Locate the cell with the specified text and output its [x, y] center coordinate. 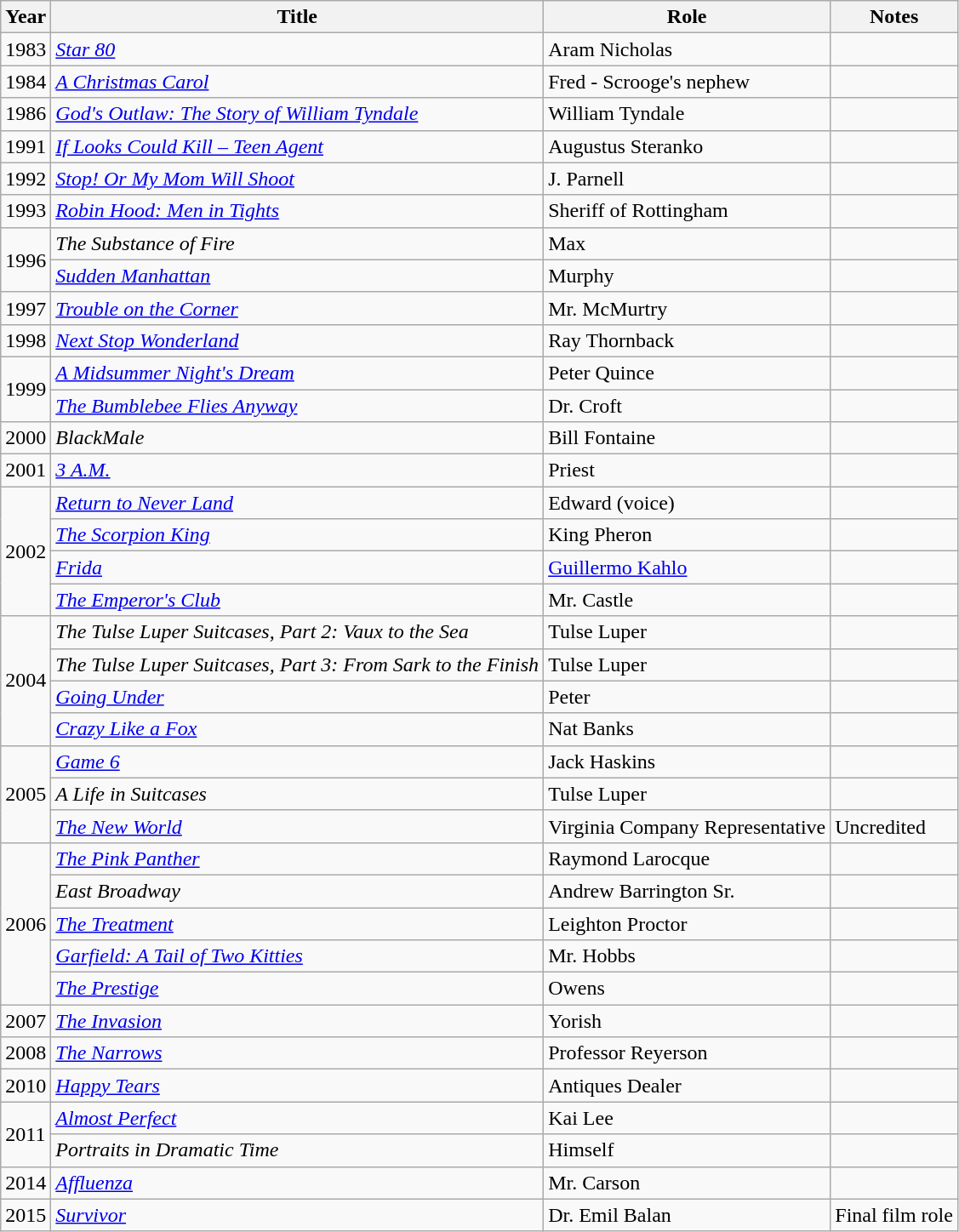
Frida [298, 568]
Notes [894, 17]
Portraits in Dramatic Time [298, 1150]
The New World [298, 826]
The Prestige [298, 989]
Andrew Barrington Sr. [688, 891]
Guillermo Kahlo [688, 568]
The Treatment [298, 923]
Mr. Carson [688, 1183]
Kai Lee [688, 1118]
Survivor [298, 1215]
1999 [26, 389]
East Broadway [298, 891]
Going Under [298, 697]
Title [298, 17]
Robin Hood: Men in Tights [298, 211]
Raymond Larocque [688, 858]
The Pink Panther [298, 858]
Edward (voice) [688, 503]
The Tulse Luper Suitcases, Part 2: Vaux to the Sea [298, 632]
Leighton Proctor [688, 923]
Affluenza [298, 1183]
Owens [688, 989]
The Narrows [298, 1053]
2001 [26, 471]
Fred - Scrooge's nephew [688, 82]
Mr. Hobbs [688, 956]
1991 [26, 146]
Ray Thornback [688, 340]
A Life in Suitcases [298, 794]
BlackMale [298, 438]
King Pheron [688, 535]
Peter Quince [688, 373]
1993 [26, 211]
1986 [26, 114]
2007 [26, 1021]
1996 [26, 260]
Star 80 [298, 49]
2008 [26, 1053]
Himself [688, 1150]
Augustus Steranko [688, 146]
Role [688, 17]
Yorish [688, 1021]
Game 6 [298, 761]
Next Stop Wonderland [298, 340]
J. Parnell [688, 179]
Trouble on the Corner [298, 308]
Almost Perfect [298, 1118]
Jack Haskins [688, 761]
The Invasion [298, 1021]
Professor Reyerson [688, 1053]
3 A.M. [298, 471]
2000 [26, 438]
A Christmas Carol [298, 82]
1997 [26, 308]
Aram Nicholas [688, 49]
Bill Fontaine [688, 438]
Peter [688, 697]
Dr. Emil Balan [688, 1215]
2011 [26, 1134]
The Bumblebee Flies Anyway [298, 406]
2010 [26, 1086]
If Looks Could Kill – Teen Agent [298, 146]
Dr. Croft [688, 406]
1992 [26, 179]
1998 [26, 340]
Priest [688, 471]
A Midsummer Night's Dream [298, 373]
2004 [26, 681]
Mr. McMurtry [688, 308]
Crazy Like a Fox [298, 729]
2015 [26, 1215]
Nat Banks [688, 729]
Virginia Company Representative [688, 826]
William Tyndale [688, 114]
2014 [26, 1183]
The Emperor's Club [298, 600]
Happy Tears [298, 1086]
Mr. Castle [688, 600]
Final film role [894, 1215]
2006 [26, 923]
Return to Never Land [298, 503]
Antiques Dealer [688, 1086]
The Tulse Luper Suitcases, Part 3: From Sark to the Finish [298, 664]
Murphy [688, 276]
Uncredited [894, 826]
The Scorpion King [298, 535]
2005 [26, 794]
1983 [26, 49]
Garfield: A Tail of Two Kitties [298, 956]
Sheriff of Rottingham [688, 211]
Sudden Manhattan [298, 276]
Stop! Or My Mom Will Shoot [298, 179]
1984 [26, 82]
Max [688, 243]
The Substance of Fire [298, 243]
2002 [26, 551]
Year [26, 17]
God's Outlaw: The Story of William Tyndale [298, 114]
